Determine the (X, Y) coordinate at the center of the cell enclosing the given text.  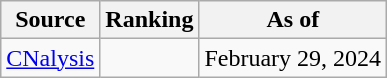
Ranking (150, 20)
As of (293, 20)
February 29, 2024 (293, 58)
Source (50, 20)
CNalysis (50, 58)
